Identify which cell holds the provided text, then report its (X, Y) central coordinate. 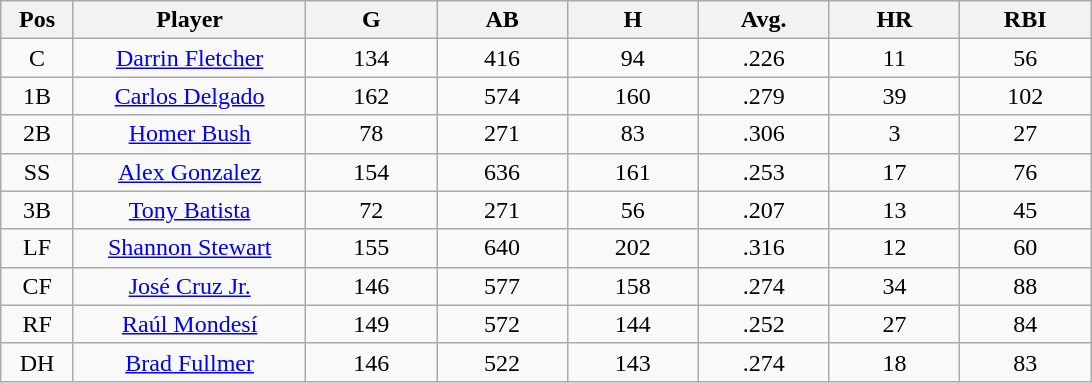
202 (632, 248)
.279 (764, 96)
144 (632, 324)
.207 (764, 210)
Brad Fullmer (189, 362)
12 (894, 248)
HR (894, 20)
143 (632, 362)
158 (632, 286)
Darrin Fletcher (189, 58)
CF (38, 286)
Player (189, 20)
149 (372, 324)
Raúl Mondesí (189, 324)
3B (38, 210)
640 (502, 248)
88 (1026, 286)
Tony Batista (189, 210)
1B (38, 96)
G (372, 20)
94 (632, 58)
Alex Gonzalez (189, 172)
18 (894, 362)
572 (502, 324)
154 (372, 172)
RF (38, 324)
160 (632, 96)
11 (894, 58)
.252 (764, 324)
134 (372, 58)
416 (502, 58)
34 (894, 286)
SS (38, 172)
39 (894, 96)
C (38, 58)
636 (502, 172)
H (632, 20)
522 (502, 362)
.226 (764, 58)
.306 (764, 134)
574 (502, 96)
76 (1026, 172)
577 (502, 286)
Carlos Delgado (189, 96)
84 (1026, 324)
2B (38, 134)
72 (372, 210)
José Cruz Jr. (189, 286)
RBI (1026, 20)
AB (502, 20)
162 (372, 96)
Shannon Stewart (189, 248)
Pos (38, 20)
78 (372, 134)
102 (1026, 96)
Avg. (764, 20)
DH (38, 362)
Homer Bush (189, 134)
LF (38, 248)
161 (632, 172)
.253 (764, 172)
.316 (764, 248)
45 (1026, 210)
17 (894, 172)
60 (1026, 248)
3 (894, 134)
13 (894, 210)
155 (372, 248)
